From the cell containing the given text, extract its center point as (X, Y) coordinate. 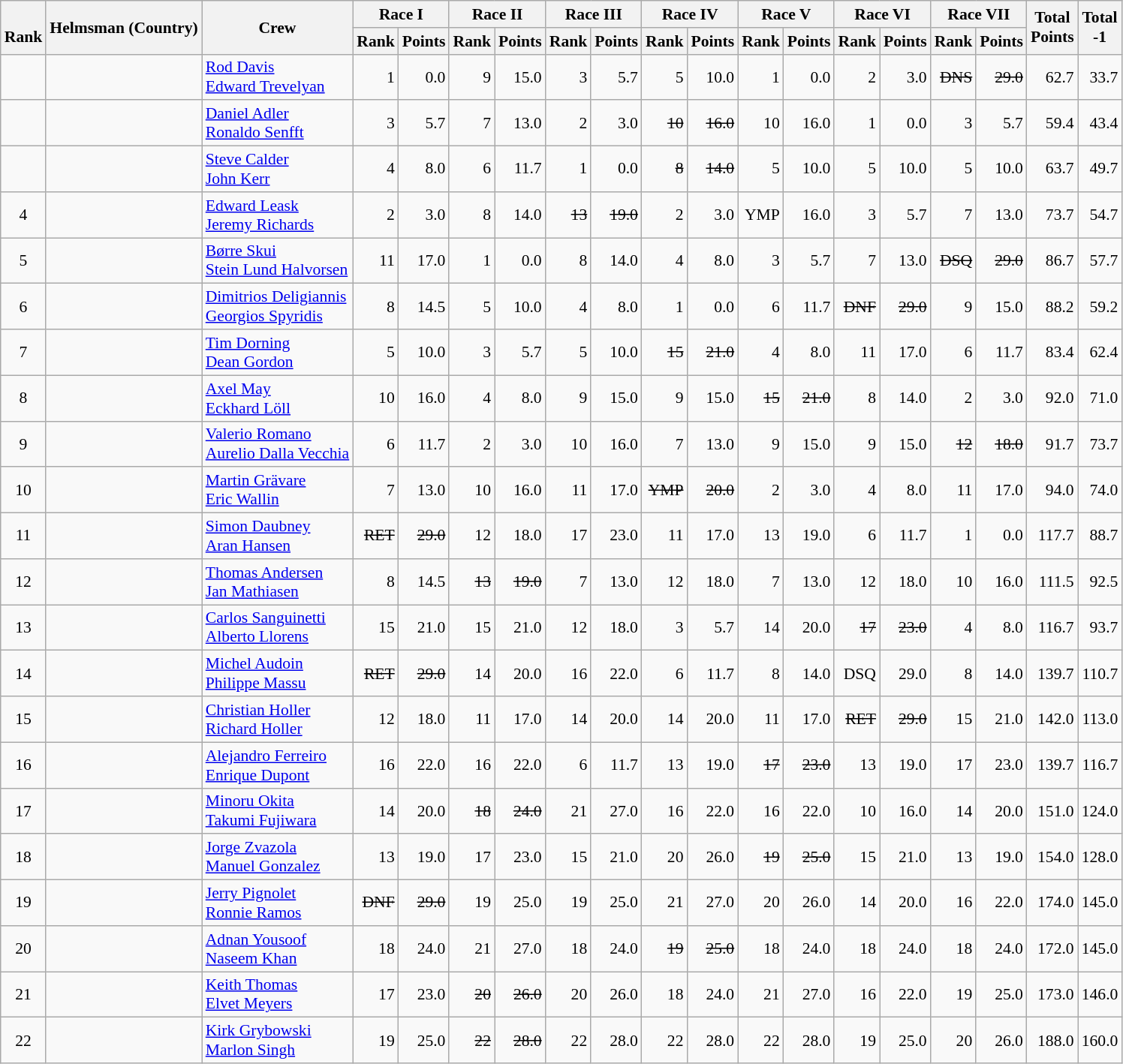
146.0 (1100, 995)
Axel May Eckhard Löll (278, 398)
Jorge Zvazola Manuel Gonzalez (278, 857)
86.7 (1052, 261)
59.4 (1052, 123)
Race IV (690, 14)
Tim Dorning Dean Gordon (278, 353)
Dimitrios Deligiannis Georgios Spyridis (278, 306)
151.0 (1052, 810)
Valerio Romano Aurelio Dalla Vecchia (278, 444)
111.5 (1052, 582)
188.0 (1052, 1040)
Kirk Grybowski Marlon Singh (278, 1040)
113.0 (1100, 719)
Total-1 (1100, 27)
62.7 (1052, 77)
Race III (594, 14)
Minoru Okita Takumi Fujiwara (278, 810)
83.4 (1052, 353)
57.7 (1100, 261)
59.2 (1100, 306)
Alejandro Ferreiro Enrique Dupont (278, 765)
124.0 (1100, 810)
Jerry Pignolet Ronnie Ramos (278, 903)
Race VII (979, 14)
93.7 (1100, 627)
Adnan Yousoof Naseem Khan (278, 948)
Michel Audoin Philippe Massu (278, 674)
Race V (786, 14)
Crew (278, 27)
174.0 (1052, 903)
74.0 (1100, 491)
88.7 (1100, 536)
Thomas Andersen Jan Mathiasen (278, 582)
142.0 (1052, 719)
92.5 (1100, 582)
117.7 (1052, 536)
71.0 (1100, 398)
Keith Thomas Elvet Meyers (278, 995)
172.0 (1052, 948)
54.7 (1100, 215)
160.0 (1100, 1040)
33.7 (1100, 77)
Race VI (882, 14)
63.7 (1052, 170)
Carlos Sanguinetti Alberto Llorens (278, 627)
91.7 (1052, 444)
Edward Leask Jeremy Richards (278, 215)
Rod Davis Edward Trevelyan (278, 77)
92.0 (1052, 398)
Total Points (1052, 27)
Simon Daubney Aran Hansen (278, 536)
43.4 (1100, 123)
Helmsman (Country) (123, 27)
154.0 (1052, 857)
62.4 (1100, 353)
Børre Skui Stein Lund Halvorsen (278, 261)
49.7 (1100, 170)
Race I (401, 14)
Christian Holler Richard Holler (278, 719)
Steve Calder John Kerr (278, 170)
Martin Grävare Eric Wallin (278, 491)
94.0 (1052, 491)
88.2 (1052, 306)
128.0 (1100, 857)
173.0 (1052, 995)
Daniel Adler Ronaldo Senfft (278, 123)
Race II (497, 14)
110.7 (1100, 674)
DNS (953, 77)
